Provide the (x, y) coordinate of the cell's center where the given text is located.  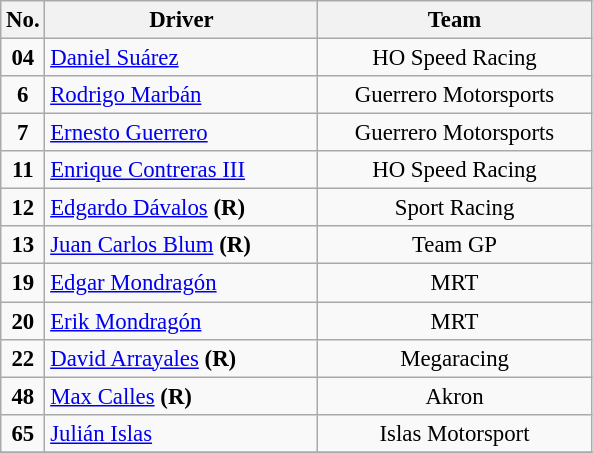
Daniel Suárez (182, 58)
Enrique Contreras III (182, 170)
Max Calles (R) (182, 396)
65 (23, 433)
13 (23, 245)
Driver (182, 20)
Edgardo Dávalos (R) (182, 208)
7 (23, 133)
Megaracing (454, 358)
David Arrayales (R) (182, 358)
22 (23, 358)
12 (23, 208)
Islas Motorsport (454, 433)
Erik Mondragón (182, 321)
Ernesto Guerrero (182, 133)
Rodrigo Marbán (182, 95)
19 (23, 283)
Julián Islas (182, 433)
6 (23, 95)
48 (23, 396)
Team (454, 20)
Akron (454, 396)
Team GP (454, 245)
04 (23, 58)
Juan Carlos Blum (R) (182, 245)
20 (23, 321)
11 (23, 170)
Edgar Mondragón (182, 283)
Sport Racing (454, 208)
No. (23, 20)
